Identify which cell holds the provided text, then report its (x, y) central coordinate. 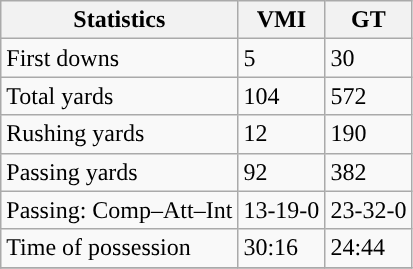
Time of possession (120, 248)
382 (368, 172)
92 (282, 172)
5 (282, 58)
12 (282, 134)
Passing: Comp–Att–Int (120, 210)
Passing yards (120, 172)
24:44 (368, 248)
190 (368, 134)
Rushing yards (120, 134)
GT (368, 20)
Total yards (120, 96)
Statistics (120, 20)
30 (368, 58)
572 (368, 96)
VMI (282, 20)
23-32-0 (368, 210)
104 (282, 96)
First downs (120, 58)
13-19-0 (282, 210)
30:16 (282, 248)
